Find where the given text appears and provide that cell's center as [x, y] coordinate. 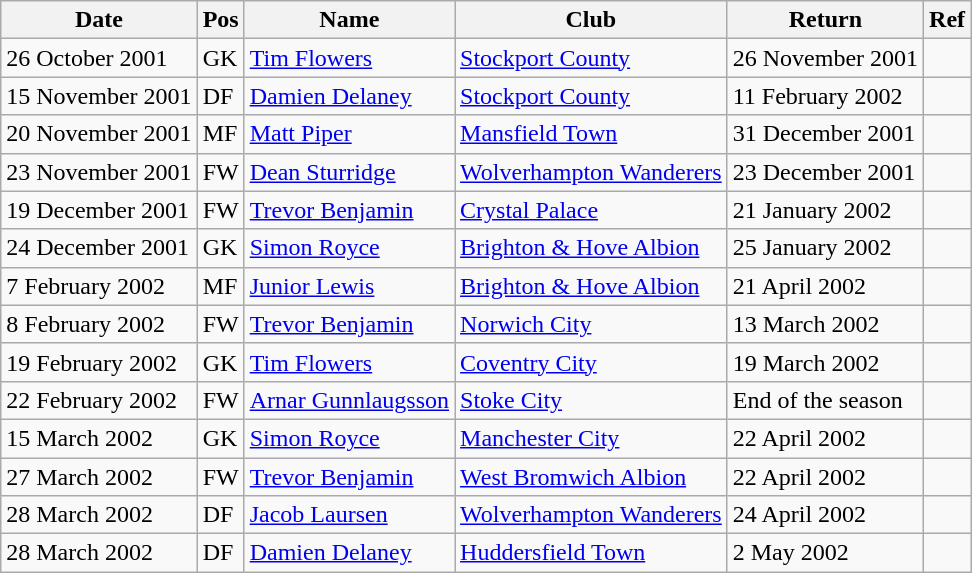
27 March 2002 [99, 477]
West Bromwich Albion [592, 477]
22 February 2002 [99, 400]
13 March 2002 [825, 324]
11 February 2002 [825, 96]
19 February 2002 [99, 362]
8 February 2002 [99, 324]
Name [349, 20]
Crystal Palace [592, 210]
19 March 2002 [825, 362]
Matt Piper [349, 134]
20 November 2001 [99, 134]
31 December 2001 [825, 134]
23 December 2001 [825, 172]
Club [592, 20]
Huddersfield Town [592, 553]
Dean Sturridge [349, 172]
Pos [220, 20]
Junior Lewis [349, 286]
24 April 2002 [825, 515]
25 January 2002 [825, 248]
21 April 2002 [825, 286]
26 October 2001 [99, 58]
7 February 2002 [99, 286]
15 November 2001 [99, 96]
21 January 2002 [825, 210]
15 March 2002 [99, 438]
Arnar Gunnlaugsson [349, 400]
23 November 2001 [99, 172]
Ref [948, 20]
Mansfield Town [592, 134]
19 December 2001 [99, 210]
Return [825, 20]
Jacob Laursen [349, 515]
Date [99, 20]
Stoke City [592, 400]
Coventry City [592, 362]
Norwich City [592, 324]
24 December 2001 [99, 248]
26 November 2001 [825, 58]
Manchester City [592, 438]
End of the season [825, 400]
2 May 2002 [825, 553]
